Locate the cell with the specified text and output its [x, y] center coordinate. 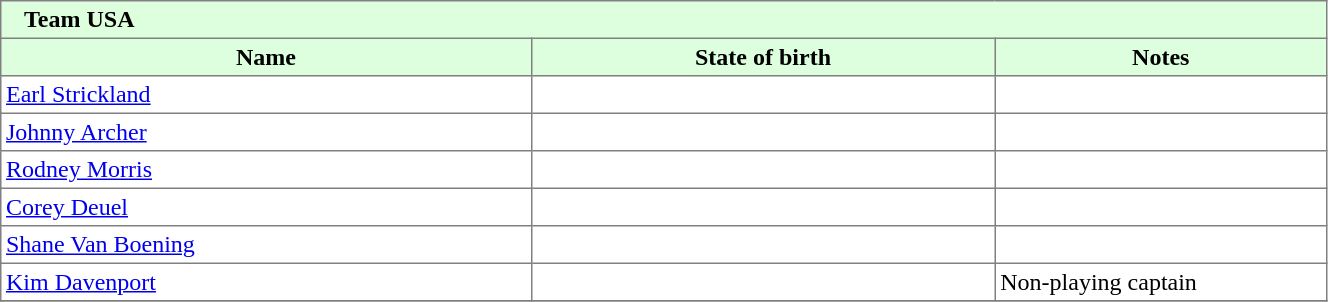
Notes [1160, 57]
Non-playing captain [1160, 282]
Kim Davenport [266, 282]
Johnny Archer [266, 132]
Corey Deuel [266, 207]
Team USA [664, 20]
Rodney Morris [266, 170]
Shane Van Boening [266, 245]
State of birth [763, 57]
Earl Strickland [266, 95]
Name [266, 57]
